Scan for the cell matching the given text and deliver its [X, Y] coordinate at center. 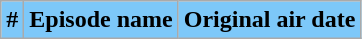
Original air date [270, 20]
# [12, 20]
Episode name [101, 20]
